Scan for the cell matching the given text and deliver its [x, y] coordinate at center. 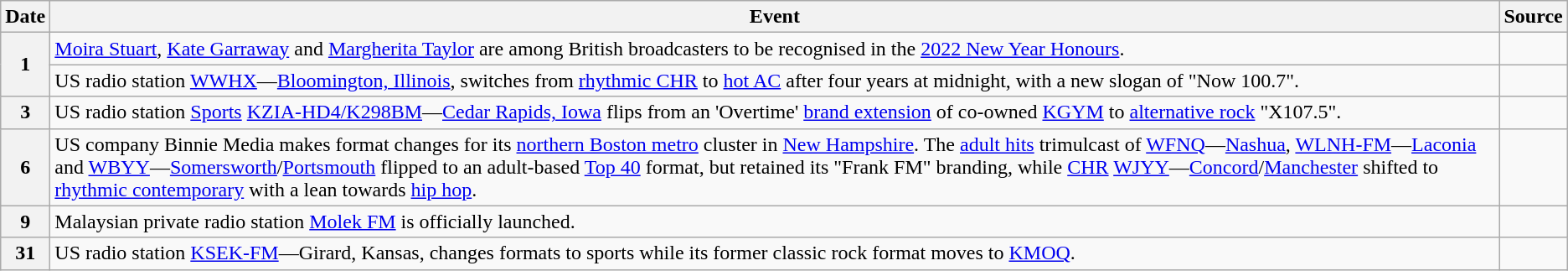
Event [775, 17]
US radio station Sports KZIA-HD4/K298BM—Cedar Rapids, Iowa flips from an 'Overtime' brand extension of co-owned KGYM to alternative rock "X107.5". [775, 112]
US radio station WWHX—Bloomington, Illinois, switches from rhythmic CHR to hot AC after four years at midnight, with a new slogan of "Now 100.7". [775, 81]
Malaysian private radio station Molek FM is officially launched. [775, 221]
31 [25, 253]
US radio station KSEK-FM—Girard, Kansas, changes formats to sports while its former classic rock format moves to KMOQ. [775, 253]
1 [25, 65]
3 [25, 112]
Moira Stuart, Kate Garraway and Margherita Taylor are among British broadcasters to be recognised in the 2022 New Year Honours. [775, 49]
6 [25, 167]
Date [25, 17]
9 [25, 221]
Source [1533, 17]
